For the text-containing cell, return its midpoint in (X, Y) coordinate format. 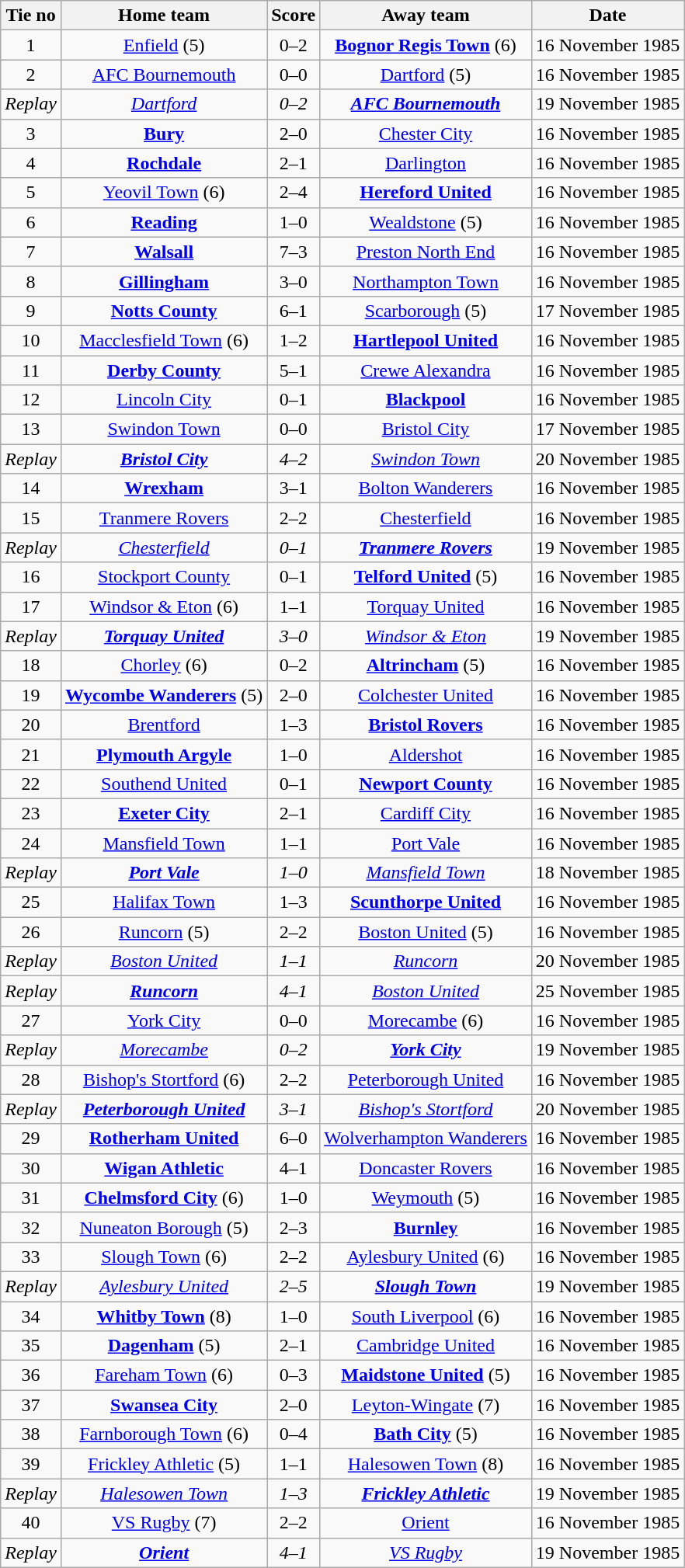
Notts County (163, 311)
Blackpool (426, 400)
Aylesbury United (6) (426, 1257)
Newport County (426, 784)
Bognor Regis Town (6) (426, 45)
22 (31, 784)
1 (31, 45)
5–1 (294, 370)
Aylesbury United (163, 1286)
Date (607, 16)
Telford United (5) (426, 577)
Morecambe (6) (426, 1020)
11 (31, 370)
18 November 1985 (607, 873)
Wycombe Wanderers (5) (163, 695)
27 (31, 1020)
3 (31, 134)
17 (31, 607)
32 (31, 1227)
21 (31, 754)
Nuneaton Borough (5) (163, 1227)
26 (31, 932)
Wealdstone (5) (426, 222)
Bristol Rovers (426, 725)
Rotherham United (163, 1139)
40 (31, 1523)
Colchester United (426, 695)
South Liverpool (6) (426, 1316)
Maidstone United (5) (426, 1375)
2 (31, 75)
Preston North End (426, 252)
Fareham Town (6) (163, 1375)
Scunthorpe United (426, 902)
23 (31, 813)
Enfield (5) (163, 45)
4–2 (294, 459)
Frickley Athletic (5) (163, 1464)
Walsall (163, 252)
31 (31, 1198)
7 (31, 252)
2–4 (294, 193)
8 (31, 281)
Slough Town (426, 1286)
Southend United (163, 784)
Stockport County (163, 577)
Yeovil Town (6) (163, 193)
Brentford (163, 725)
6–0 (294, 1139)
1–2 (294, 340)
Wrexham (163, 488)
Gillingham (163, 281)
Weymouth (5) (426, 1198)
Rochdale (163, 163)
19 (31, 695)
Farnborough Town (6) (163, 1434)
Boston United (5) (426, 932)
Exeter City (163, 813)
30 (31, 1168)
Aldershot (426, 754)
28 (31, 1080)
Dagenham (5) (163, 1346)
25 November 1985 (607, 991)
Score (294, 16)
Halifax Town (163, 902)
14 (31, 488)
Bishop's Stortford (426, 1109)
18 (31, 666)
Chelmsford City (6) (163, 1198)
Darlington (426, 163)
Frickley Athletic (426, 1493)
Halesowen Town (163, 1493)
Burnley (426, 1227)
Lincoln City (163, 400)
Slough Town (6) (163, 1257)
Wolverhampton Wanderers (426, 1139)
Hereford United (426, 193)
Cardiff City (426, 813)
9 (31, 311)
Bishop's Stortford (6) (163, 1080)
16 (31, 577)
Leyton-Wingate (7) (426, 1405)
Dartford (163, 104)
13 (31, 429)
Runcorn (5) (163, 932)
Halesowen Town (8) (426, 1464)
39 (31, 1464)
37 (31, 1405)
4 (31, 163)
35 (31, 1346)
20 (31, 725)
Windsor & Eton (6) (163, 607)
Away team (426, 16)
7–3 (294, 252)
15 (31, 518)
34 (31, 1316)
Scarborough (5) (426, 311)
Reading (163, 222)
38 (31, 1434)
Crewe Alexandra (426, 370)
Doncaster Rovers (426, 1168)
Chester City (426, 134)
0–3 (294, 1375)
2–5 (294, 1286)
10 (31, 340)
12 (31, 400)
29 (31, 1139)
Derby County (163, 370)
6 (31, 222)
Whitby Town (8) (163, 1316)
Morecambe (163, 1050)
Home team (163, 16)
Altrincham (5) (426, 666)
Macclesfield Town (6) (163, 340)
Bury (163, 134)
Cambridge United (426, 1346)
2–3 (294, 1227)
Northampton Town (426, 281)
Chorley (6) (163, 666)
6–1 (294, 311)
Wigan Athletic (163, 1168)
VS Rugby (7) (163, 1523)
Tie no (31, 16)
Dartford (5) (426, 75)
25 (31, 902)
Plymouth Argyle (163, 754)
24 (31, 843)
36 (31, 1375)
Bath City (5) (426, 1434)
Swansea City (163, 1405)
VS Rugby (426, 1552)
5 (31, 193)
33 (31, 1257)
Hartlepool United (426, 340)
Bolton Wanderers (426, 488)
Windsor & Eton (426, 636)
0–4 (294, 1434)
